Return (x, y) of the center of cell containing provided text 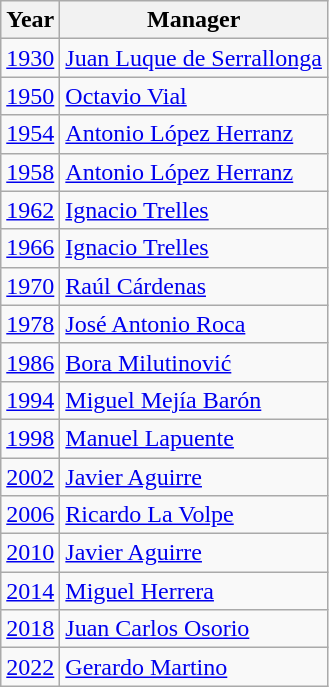
Raúl Cárdenas (194, 286)
1986 (30, 362)
1998 (30, 438)
Ricardo La Volpe (194, 515)
1970 (30, 286)
1958 (30, 172)
Gerardo Martino (194, 667)
José Antonio Roca (194, 324)
2010 (30, 553)
1930 (30, 58)
2014 (30, 591)
Octavio Vial (194, 96)
1994 (30, 400)
1962 (30, 210)
Miguel Mejía Barón (194, 400)
Manuel Lapuente (194, 438)
2018 (30, 629)
1978 (30, 324)
2002 (30, 477)
Miguel Herrera (194, 591)
Juan Carlos Osorio (194, 629)
1950 (30, 96)
Bora Milutinović (194, 362)
2006 (30, 515)
1954 (30, 134)
Juan Luque de Serrallonga (194, 58)
Year (30, 20)
2022 (30, 667)
Manager (194, 20)
1966 (30, 248)
